Extract the [x, y] coordinate from the center of the cell holding the provided text.  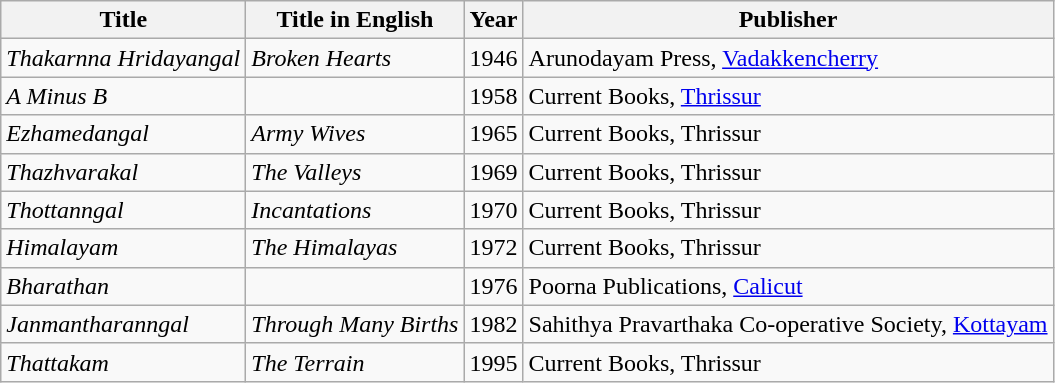
Publisher [788, 20]
Himalayam [124, 248]
1982 [494, 324]
Title in English [355, 20]
1995 [494, 362]
Sahithya Pravarthaka Co-operative Society, Kottayam [788, 324]
Janmantharanngal [124, 324]
Thattakam [124, 362]
The Valleys [355, 172]
Thottanngal [124, 210]
1976 [494, 286]
Poorna Publications, Calicut [788, 286]
The Terrain [355, 362]
1965 [494, 134]
Thakarnna Hridayangal [124, 58]
Army Wives [355, 134]
Incantations [355, 210]
1946 [494, 58]
1958 [494, 96]
Title [124, 20]
Ezhamedangal [124, 134]
Bharathan [124, 286]
1970 [494, 210]
Arunodayam Press, Vadakkencherry [788, 58]
Through Many Births [355, 324]
Year [494, 20]
1969 [494, 172]
Broken Hearts [355, 58]
1972 [494, 248]
Thazhvarakal [124, 172]
A Minus B [124, 96]
The Himalayas [355, 248]
